Return (x, y) of the center of cell containing provided text 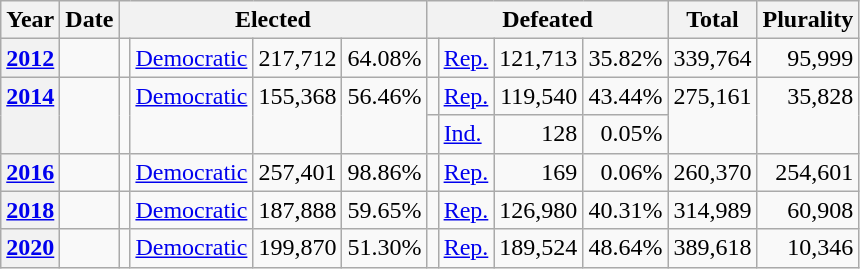
40.31% (626, 210)
48.64% (626, 248)
2012 (30, 58)
64.08% (384, 58)
98.86% (384, 172)
2020 (30, 248)
314,989 (712, 210)
60,908 (808, 210)
Ind. (466, 134)
10,346 (808, 248)
2018 (30, 210)
95,999 (808, 58)
339,764 (712, 58)
2014 (30, 115)
0.05% (626, 134)
119,540 (538, 96)
59.65% (384, 210)
169 (538, 172)
260,370 (712, 172)
389,618 (712, 248)
Total (712, 20)
51.30% (384, 248)
56.46% (384, 115)
155,368 (298, 115)
189,524 (538, 248)
126,980 (538, 210)
187,888 (298, 210)
Elected (273, 20)
Date (90, 20)
0.06% (626, 172)
Defeated (548, 20)
35.82% (626, 58)
128 (538, 134)
Plurality (808, 20)
35,828 (808, 115)
2016 (30, 172)
217,712 (298, 58)
43.44% (626, 96)
257,401 (298, 172)
275,161 (712, 115)
Year (30, 20)
199,870 (298, 248)
254,601 (808, 172)
121,713 (538, 58)
